Return [X, Y] of the center of cell containing provided text 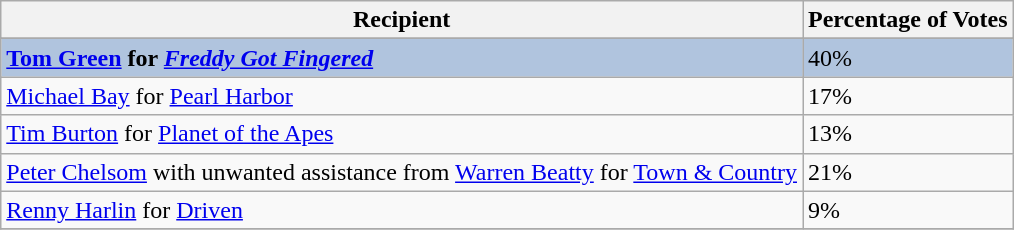
Percentage of Votes [908, 20]
Renny Harlin for Driven [402, 210]
13% [908, 134]
40% [908, 58]
Tom Green for Freddy Got Fingered [402, 58]
Peter Chelsom with unwanted assistance from Warren Beatty for Town & Country [402, 172]
Tim Burton for Planet of the Apes [402, 134]
17% [908, 96]
Michael Bay for Pearl Harbor [402, 96]
Recipient [402, 20]
21% [908, 172]
9% [908, 210]
